Scan for the cell matching the given text and deliver its [x, y] coordinate at center. 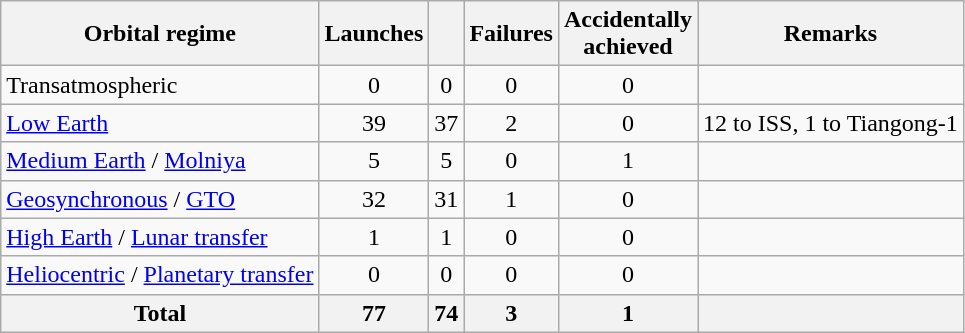
32 [374, 199]
Low Earth [160, 123]
Total [160, 313]
12 to ISS, 1 to Tiangong-1 [831, 123]
39 [374, 123]
Failures [512, 34]
37 [446, 123]
Launches [374, 34]
Heliocentric / Planetary transfer [160, 275]
Accidentallyachieved [628, 34]
3 [512, 313]
31 [446, 199]
Orbital regime [160, 34]
77 [374, 313]
Transatmospheric [160, 85]
Geosynchronous / GTO [160, 199]
Remarks [831, 34]
Medium Earth / Molniya [160, 161]
2 [512, 123]
74 [446, 313]
High Earth / Lunar transfer [160, 237]
